Scan for the cell matching the given text and deliver its [x, y] coordinate at center. 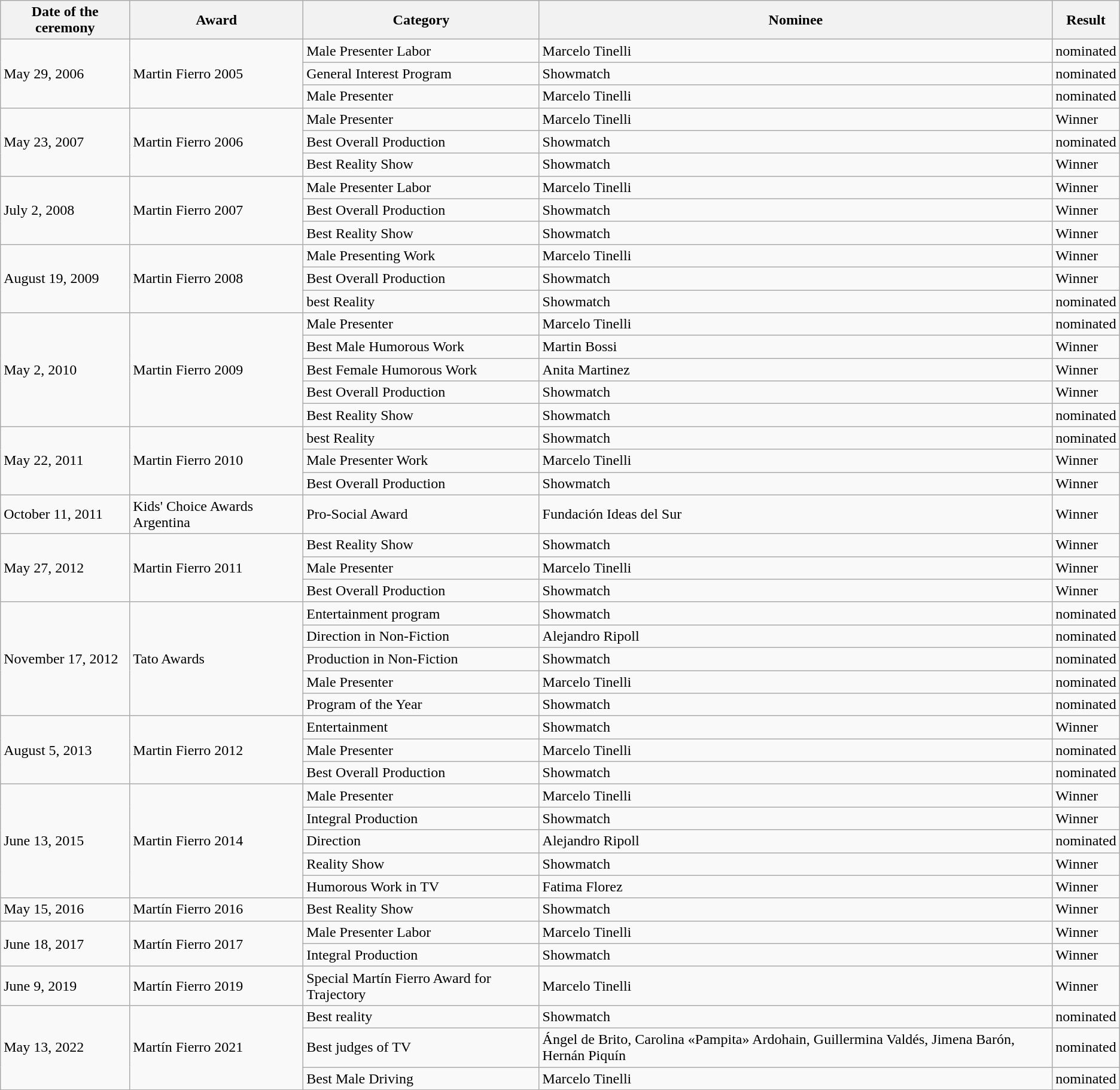
June 18, 2017 [65, 943]
May 23, 2007 [65, 142]
Martin Fierro 2011 [217, 568]
Best judges of TV [421, 1047]
Martin Fierro 2014 [217, 841]
May 15, 2016 [65, 909]
Direction in Non-Fiction [421, 636]
Entertainment program [421, 613]
Result [1086, 20]
Entertainment [421, 727]
Direction [421, 841]
August 5, 2013 [65, 750]
General Interest Program [421, 74]
Reality Show [421, 864]
Category [421, 20]
July 2, 2008 [65, 210]
Pro-Social Award [421, 514]
Humorous Work in TV [421, 887]
May 13, 2022 [65, 1047]
Martin Fierro 2008 [217, 278]
Martin Fierro 2006 [217, 142]
June 9, 2019 [65, 986]
Fundación Ideas del Sur [796, 514]
Martin Fierro 2005 [217, 74]
Martin Fierro 2010 [217, 461]
Ángel de Brito, Carolina «Pampita» Ardohain, Guillermina Valdés, Jimena Barón, Hernán Piquín [796, 1047]
Kids' Choice Awards Argentina [217, 514]
May 22, 2011 [65, 461]
Martín Fierro 2019 [217, 986]
Anita Martinez [796, 370]
May 2, 2010 [65, 370]
Martin Fierro 2007 [217, 210]
Nominee [796, 20]
Best Male Driving [421, 1079]
Martin Bossi [796, 347]
May 29, 2006 [65, 74]
Fatima Florez [796, 887]
Martin Fierro 2009 [217, 370]
Martin Fierro 2012 [217, 750]
Production in Non-Fiction [421, 659]
October 11, 2011 [65, 514]
Best Male Humorous Work [421, 347]
Martín Fierro 2017 [217, 943]
Special Martín Fierro Award for Trajectory [421, 986]
Martín Fierro 2016 [217, 909]
Tato Awards [217, 659]
Award [217, 20]
June 13, 2015 [65, 841]
Male Presenting Work [421, 255]
Best reality [421, 1016]
Date of the ceremony [65, 20]
November 17, 2012 [65, 659]
Male Presenter Work [421, 461]
Program of the Year [421, 705]
Best Female Humorous Work [421, 370]
May 27, 2012 [65, 568]
Martín Fierro 2021 [217, 1047]
August 19, 2009 [65, 278]
